For the text-containing cell, return its midpoint in [x, y] coordinate format. 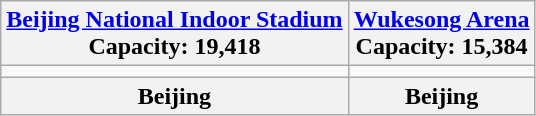
Beijing National Indoor StadiumCapacity: 19,418 [174, 34]
Wukesong ArenaCapacity: 15,384 [442, 34]
